Identify which cell holds the provided text, then report its (x, y) central coordinate. 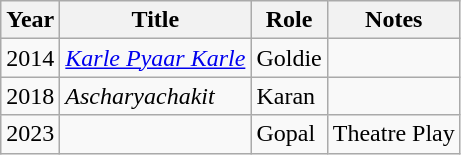
Theatre Play (394, 134)
2023 (30, 134)
Gopal (289, 134)
Karle Pyaar Karle (156, 58)
Title (156, 20)
Goldie (289, 58)
Year (30, 20)
Ascharyachakit (156, 96)
Role (289, 20)
Notes (394, 20)
2014 (30, 58)
2018 (30, 96)
Karan (289, 96)
